Return the [x, y] coordinate for the center point of the cell that contains the specified text.  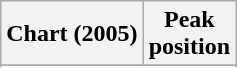
Chart (2005) [72, 34]
Peakposition [189, 34]
